Scan for the cell matching the given text and deliver its [x, y] coordinate at center. 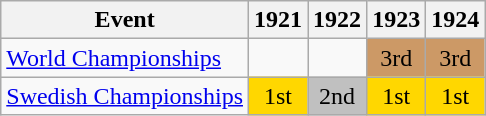
1923 [396, 20]
1921 [278, 20]
1924 [456, 20]
Event [125, 20]
World Championships [125, 58]
1922 [338, 20]
2nd [338, 96]
Swedish Championships [125, 96]
